Locate the cell with the specified text and output its [X, Y] center coordinate. 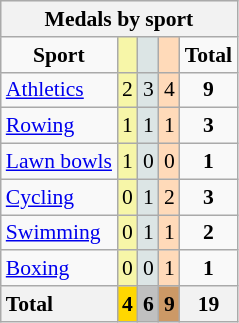
Athletics [59, 90]
19 [208, 304]
Cycling [59, 197]
6 [148, 304]
Medals by sport [119, 19]
Swimming [59, 233]
Boxing [59, 269]
Rowing [59, 126]
Sport [59, 55]
Lawn bowls [59, 162]
